Return the [x, y] coordinate for the center point of the cell that contains the specified text.  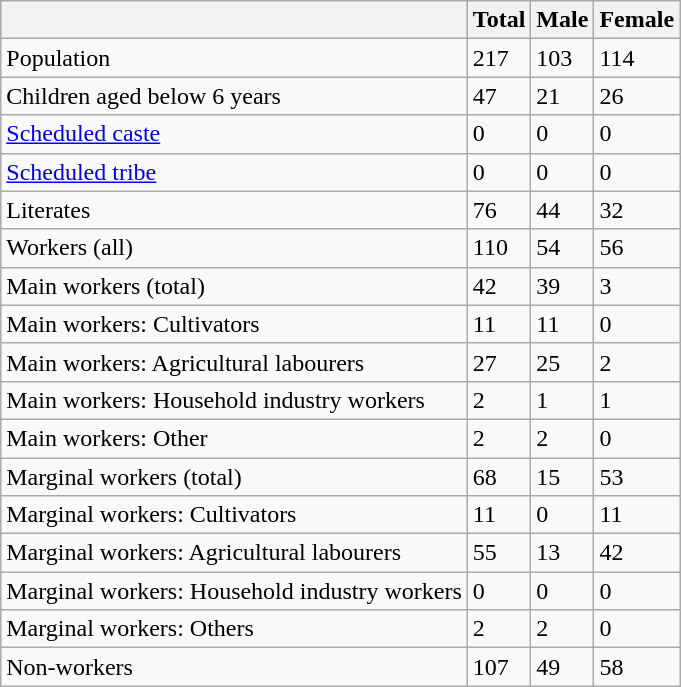
Non-workers [234, 667]
13 [562, 553]
217 [499, 58]
107 [499, 667]
53 [637, 477]
Scheduled caste [234, 134]
Main workers: Cultivators [234, 324]
68 [499, 477]
Marginal workers (total) [234, 477]
21 [562, 96]
58 [637, 667]
Main workers: Household industry workers [234, 400]
103 [562, 58]
Literates [234, 210]
55 [499, 553]
Main workers: Agricultural labourers [234, 362]
54 [562, 248]
Main workers: Other [234, 438]
44 [562, 210]
49 [562, 667]
Marginal workers: Agricultural labourers [234, 553]
Female [637, 20]
39 [562, 286]
76 [499, 210]
Scheduled tribe [234, 172]
56 [637, 248]
Children aged below 6 years [234, 96]
110 [499, 248]
Main workers (total) [234, 286]
3 [637, 286]
114 [637, 58]
Total [499, 20]
Workers (all) [234, 248]
Marginal workers: Household industry workers [234, 591]
27 [499, 362]
47 [499, 96]
25 [562, 362]
Population [234, 58]
Marginal workers: Cultivators [234, 515]
Marginal workers: Others [234, 629]
15 [562, 477]
26 [637, 96]
32 [637, 210]
Male [562, 20]
